From the cell containing the given text, extract its center point as [X, Y] coordinate. 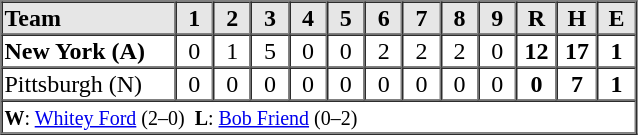
E [616, 18]
R [536, 18]
W: Whitey Ford (2–0) L: Bob Friend (0–2) [319, 116]
Team [89, 18]
8 [459, 18]
Pittsburgh (N) [89, 84]
6 [384, 18]
3 [270, 18]
9 [497, 18]
17 [577, 50]
H [577, 18]
New York (A) [89, 50]
4 [308, 18]
12 [536, 50]
